Pinpoint the cell where the given text exists, returning its [x, y] midpoint coordinate. 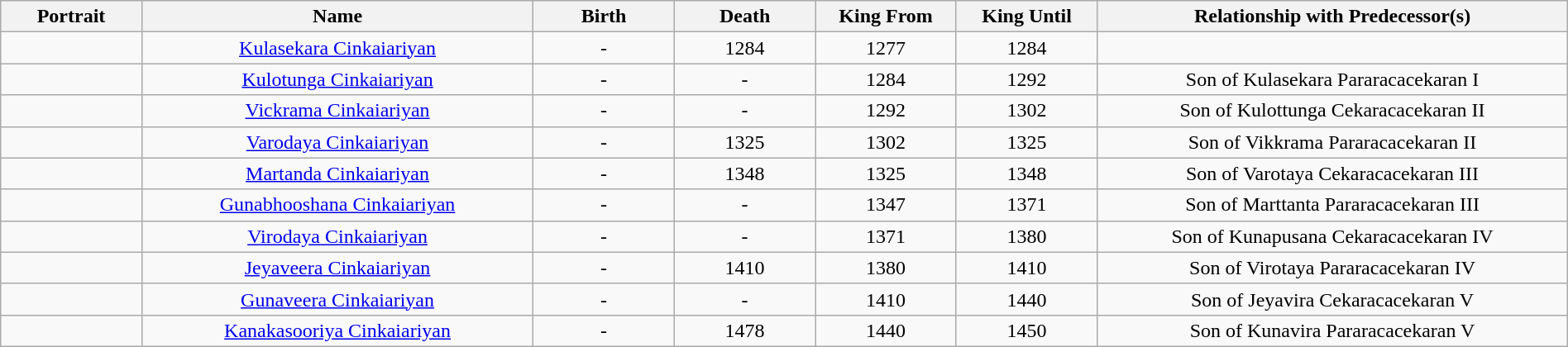
Gunabhooshana Cinkaiariyan [337, 205]
Varodaya Cinkaiariyan [337, 142]
Gunaveera Cinkaiariyan [337, 299]
Jeyaveera Cinkaiariyan [337, 268]
Son of Kulottunga Cekaracacekaran II [1332, 111]
Son of Vikkrama Pararacacekaran II [1332, 142]
Martanda Cinkaiariyan [337, 173]
Birth [604, 17]
Name [337, 17]
Kanakasooriya Cinkaiariyan [337, 330]
Virodaya Cinkaiariyan [337, 236]
Kulotunga Cinkaiariyan [337, 79]
Relationship with Predecessor(s) [1332, 17]
Death [744, 17]
Son of Kunapusana Cekaracacekaran IV [1332, 236]
King Until [1026, 17]
Son of Kunavira Pararacacekaran V [1332, 330]
Son of Kulasekara Pararacacekaran I [1332, 79]
1450 [1026, 330]
1347 [886, 205]
Vickrama Cinkaiariyan [337, 111]
Son of Jeyavira Cekaracacekaran V [1332, 299]
Son of Marttanta Pararacacekaran III [1332, 205]
1277 [886, 48]
Kulasekara Cinkaiariyan [337, 48]
King From [886, 17]
Portrait [71, 17]
1478 [744, 330]
Son of Virotaya Pararacacekaran IV [1332, 268]
Son of Varotaya Cekaracacekaran III [1332, 173]
